Identify which cell holds the provided text, then report its [x, y] central coordinate. 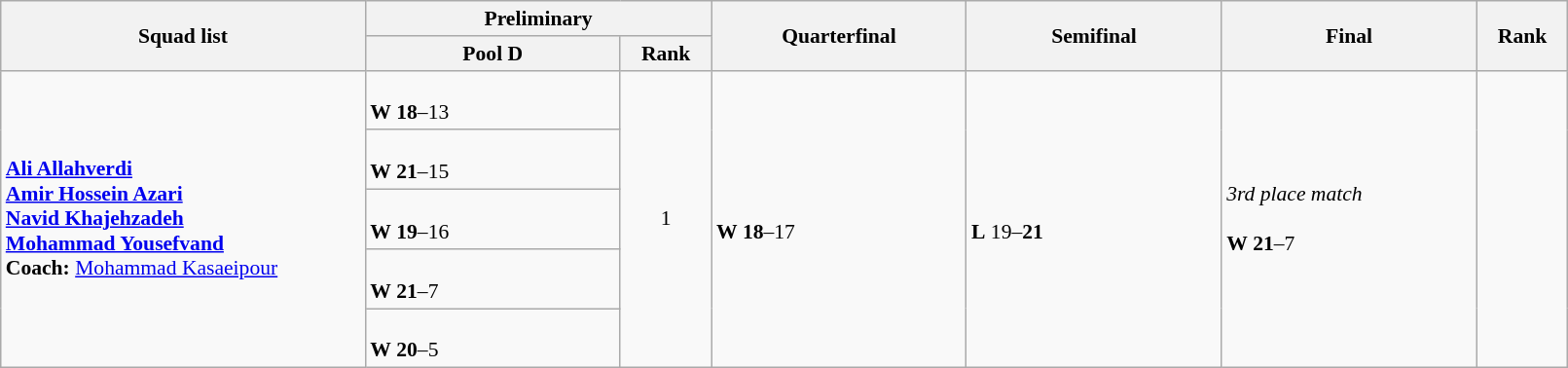
W 18–17 [839, 219]
Quarterfinal [839, 35]
Final [1349, 35]
3rd place matchW 21–7 [1349, 219]
W 20–5 [492, 339]
W 18–13 [492, 99]
W 21–15 [492, 160]
W 19–16 [492, 220]
Ali AllahverdiAmir Hossein AzariNavid KhajehzadehMohammad Yousefvand Coach: Mohammad Kasaeipour [183, 219]
Squad list [183, 35]
Pool D [492, 54]
W 21–7 [492, 278]
Semifinal [1094, 35]
Preliminary [538, 18]
1 [666, 219]
L 19–21 [1094, 219]
